For the text-containing cell, return its midpoint in [x, y] coordinate format. 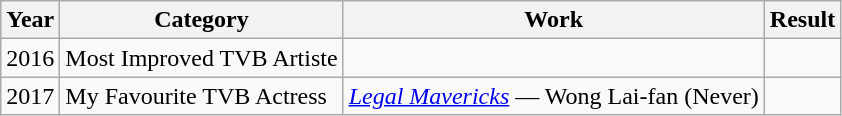
Category [202, 20]
Most Improved TVB Artiste [202, 58]
Year [30, 20]
Work [554, 20]
Legal Mavericks — Wong Lai-fan (Never) [554, 96]
Result [802, 20]
My Favourite TVB Actress [202, 96]
2017 [30, 96]
2016 [30, 58]
